Detect which cell encompasses the target text, then output its [X, Y] center coordinate. 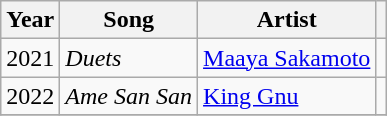
Song [129, 20]
Ame San San [129, 96]
Duets [129, 58]
King Gnu [287, 96]
2022 [30, 96]
Maaya Sakamoto [287, 58]
Year [30, 20]
Artist [287, 20]
2021 [30, 58]
